Provide the (x, y) coordinate of the cell's center where the given text is located.  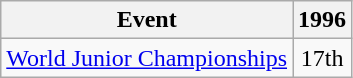
17th (322, 58)
1996 (322, 20)
Event (147, 20)
World Junior Championships (147, 58)
